Provide the [x, y] coordinate of the cell's center where the given text is located.  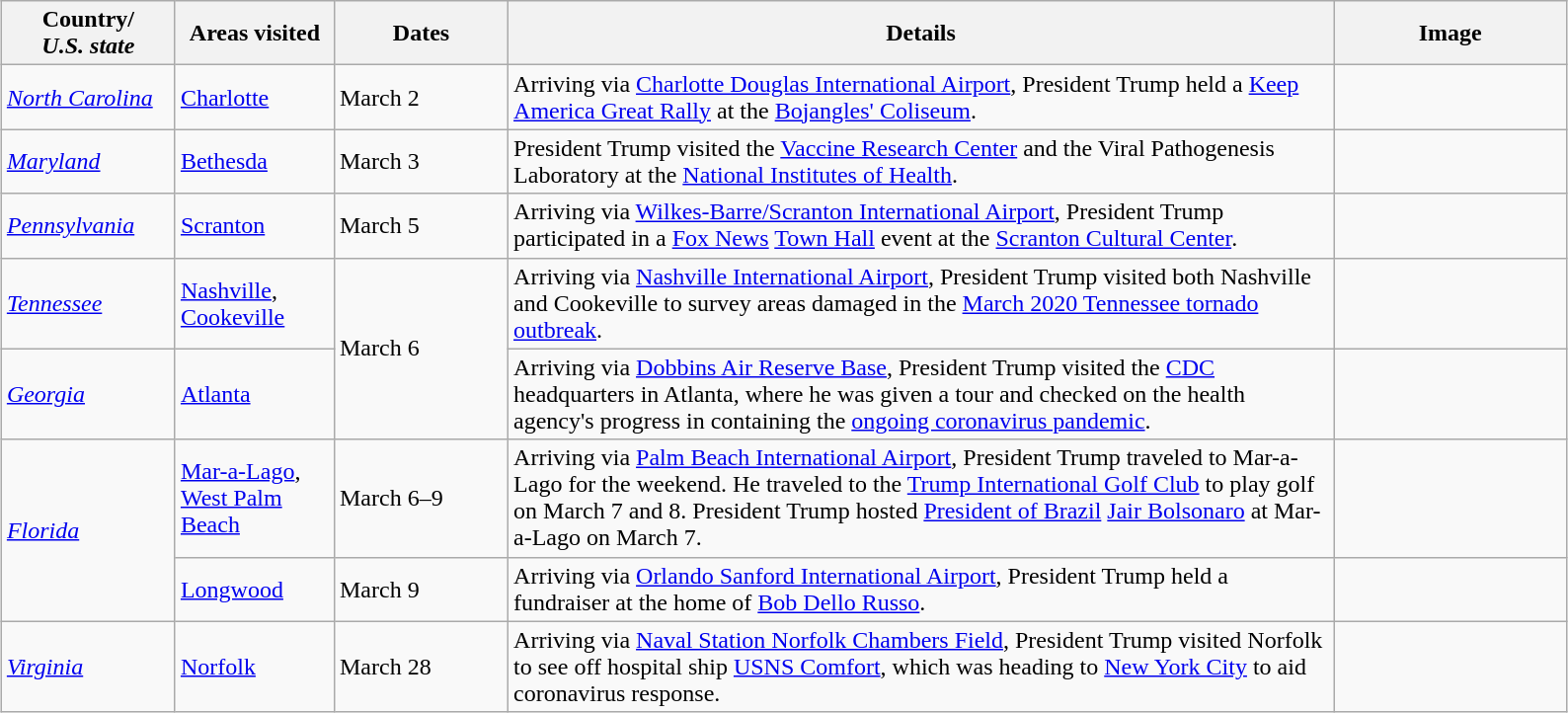
Areas visited [255, 34]
Arriving via Wilkes-Barre/Scranton International Airport, President Trump participated in a Fox News Town Hall event at the Scranton Cultural Center. [921, 225]
March 5 [421, 225]
North Carolina [88, 97]
Charlotte [255, 97]
Atlanta [255, 394]
Arriving via Orlando Sanford International Airport, President Trump held a fundraiser at the home of Bob Dello Russo. [921, 589]
Tennessee [88, 303]
Country/U.S. state [88, 34]
Virginia [88, 667]
Georgia [88, 394]
March 28 [421, 667]
Arriving via Charlotte Douglas International Airport, President Trump held a Keep America Great Rally at the Bojangles' Coliseum. [921, 97]
Bethesda [255, 162]
March 9 [421, 589]
Details [921, 34]
Nashville, Cookeville [255, 303]
Florida [88, 530]
President Trump visited the Vaccine Research Center and the Viral Pathogenesis Laboratory at the National Institutes of Health. [921, 162]
March 6–9 [421, 498]
Image [1450, 34]
Maryland [88, 162]
Mar-a-Lago, West Palm Beach [255, 498]
Dates [421, 34]
March 2 [421, 97]
March 6 [421, 349]
Scranton [255, 225]
Norfolk [255, 667]
Longwood [255, 589]
March 3 [421, 162]
Pennsylvania [88, 225]
